For the text-containing cell, return its midpoint in (x, y) coordinate format. 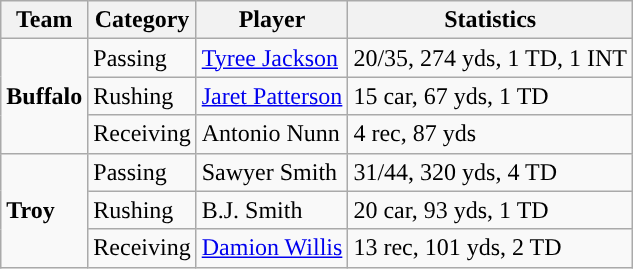
Antonio Nunn (272, 134)
Damion Willis (272, 248)
15 car, 67 yds, 1 TD (490, 96)
Team (44, 20)
Troy (44, 210)
Player (272, 20)
Sawyer Smith (272, 172)
31/44, 320 yds, 4 TD (490, 172)
Statistics (490, 20)
4 rec, 87 yds (490, 134)
13 rec, 101 yds, 2 TD (490, 248)
Buffalo (44, 96)
20 car, 93 yds, 1 TD (490, 210)
B.J. Smith (272, 210)
Category (142, 20)
Jaret Patterson (272, 96)
Tyree Jackson (272, 58)
20/35, 274 yds, 1 TD, 1 INT (490, 58)
